Detect which cell encompasses the target text, then output its [X, Y] center coordinate. 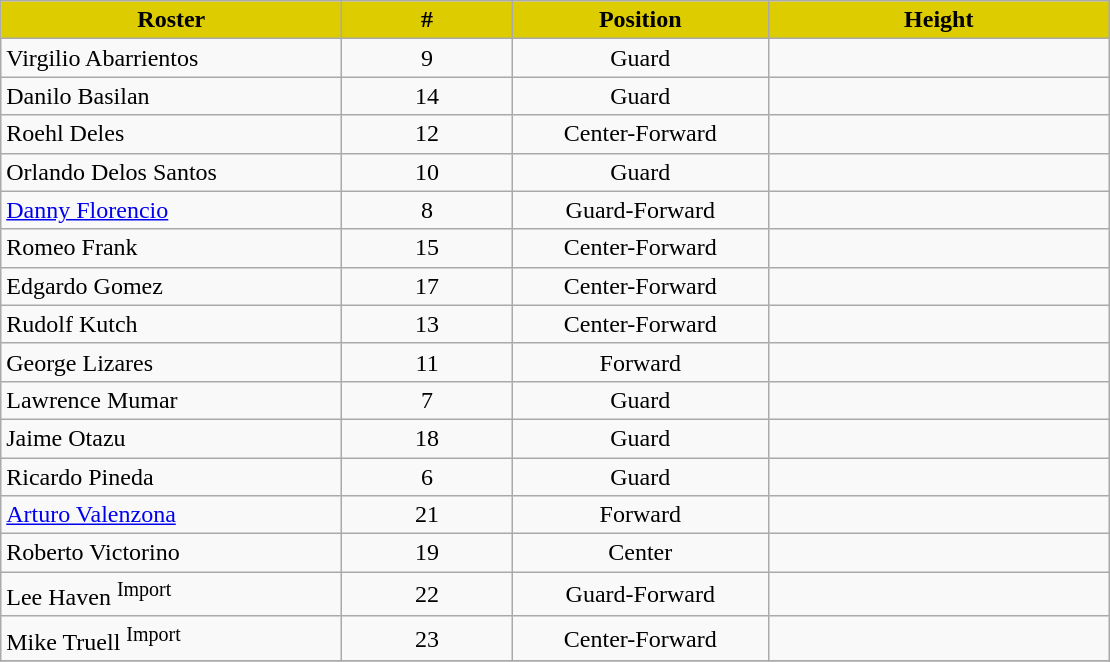
Jaime Otazu [172, 438]
Lawrence Mumar [172, 400]
10 [428, 172]
6 [428, 477]
23 [428, 638]
Roberto Victorino [172, 553]
Rudolf Kutch [172, 324]
Edgardo Gomez [172, 286]
Position [640, 20]
Roehl Deles [172, 134]
17 [428, 286]
19 [428, 553]
21 [428, 515]
7 [428, 400]
# [428, 20]
11 [428, 362]
Roster [172, 20]
George Lizares [172, 362]
Danny Florencio [172, 210]
8 [428, 210]
22 [428, 594]
Center [640, 553]
14 [428, 96]
Virgilio Abarrientos [172, 58]
Height [938, 20]
Mike Truell Import [172, 638]
Arturo Valenzona [172, 515]
Danilo Basilan [172, 96]
Romeo Frank [172, 248]
Orlando Delos Santos [172, 172]
12 [428, 134]
Lee Haven Import [172, 594]
18 [428, 438]
13 [428, 324]
Ricardo Pineda [172, 477]
15 [428, 248]
9 [428, 58]
